Determine the [X, Y] coordinate at the center of the cell enclosing the given text.  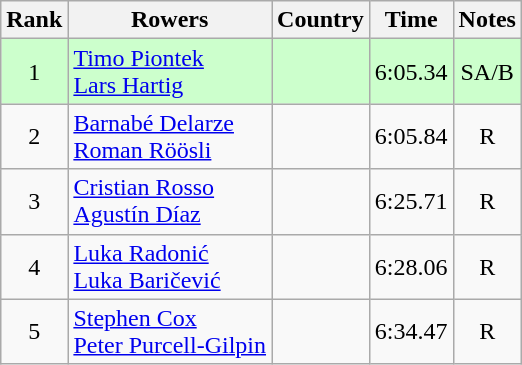
Rowers [170, 20]
6:28.06 [411, 266]
3 [34, 202]
Country [321, 20]
5 [34, 332]
Notes [487, 20]
Timo PiontekLars Hartig [170, 72]
2 [34, 136]
6:34.47 [411, 332]
Luka RadonićLuka Baričević [170, 266]
Time [411, 20]
Rank [34, 20]
Barnabé DelarzeRoman Röösli [170, 136]
6:25.71 [411, 202]
Cristian RossoAgustín Díaz [170, 202]
6:05.84 [411, 136]
Stephen CoxPeter Purcell-Gilpin [170, 332]
4 [34, 266]
6:05.34 [411, 72]
SA/B [487, 72]
1 [34, 72]
